Scan for the cell matching the given text and deliver its (x, y) coordinate at center. 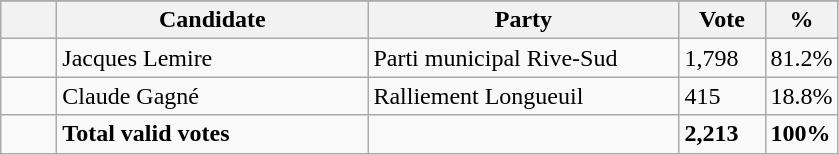
Jacques Lemire (212, 58)
Parti municipal Rive-Sud (524, 58)
Ralliement Longueuil (524, 96)
1,798 (722, 58)
Party (524, 20)
100% (802, 134)
Vote (722, 20)
2,213 (722, 134)
81.2% (802, 58)
Candidate (212, 20)
Claude Gagné (212, 96)
415 (722, 96)
% (802, 20)
Total valid votes (212, 134)
18.8% (802, 96)
